Identify which cell holds the provided text, then report its (X, Y) central coordinate. 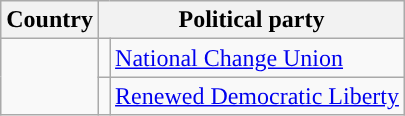
Political party (251, 20)
National Change Union (258, 58)
Country (50, 20)
Renewed Democratic Liberty (258, 96)
